Output the (x, y) coordinate of the center of the cell containing the given text.  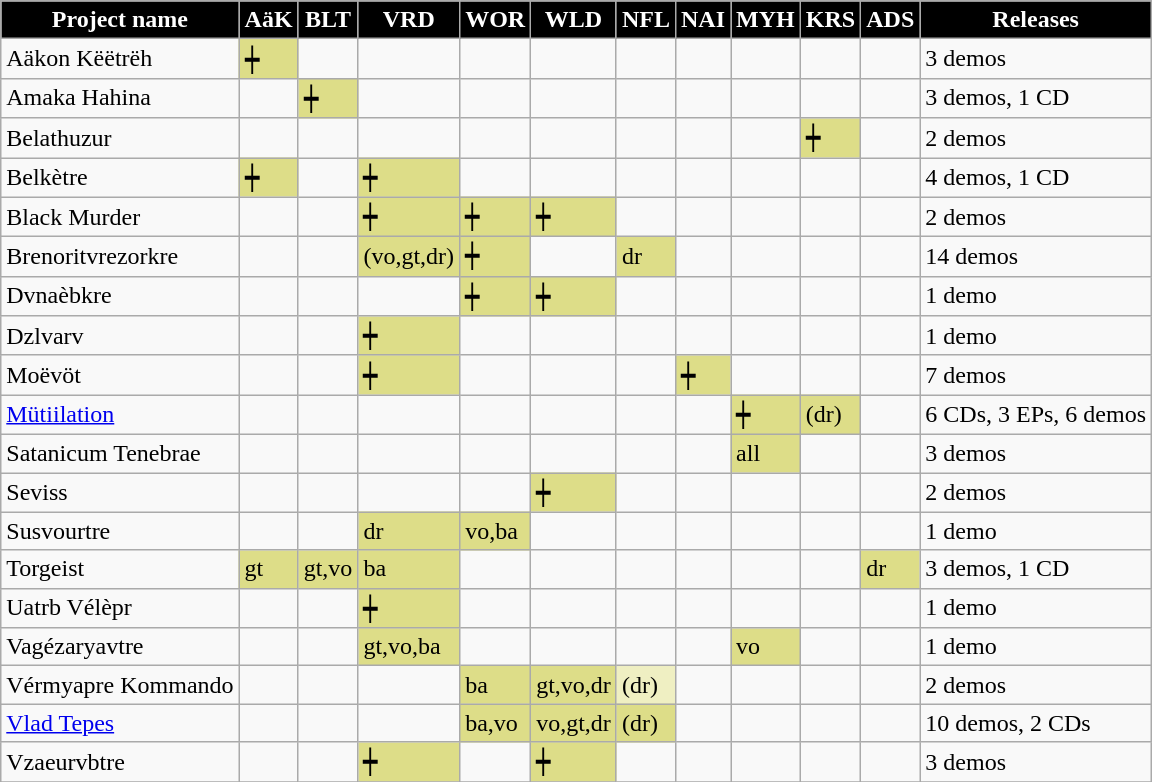
gt,vo (328, 569)
AäK (268, 20)
(vo,gt,dr) (409, 257)
KRS (830, 20)
4 demos, 1 CD (1036, 178)
Project name (120, 20)
Dzlvarv (120, 336)
Vzaeurvbtre (120, 762)
WLD (574, 20)
Vérmyapre Kommando (120, 685)
Aäkon Këëtrëh (120, 59)
7 demos (1036, 375)
Belkètre (120, 178)
Seviss (120, 492)
all (766, 453)
Mütiilation (120, 415)
Vlad Tepes (120, 723)
NFL (646, 20)
WOR (496, 20)
Belathuzur (120, 138)
vo (766, 647)
NAI (702, 20)
10 demos, 2 CDs (1036, 723)
gt (268, 569)
Releases (1036, 20)
Susvourtre (120, 531)
Moëvöt (120, 375)
vo,gt,dr (574, 723)
Black Murder (120, 217)
Uatrb Vélèpr (120, 608)
6 CDs, 3 EPs, 6 demos (1036, 415)
Vagézaryavtre (120, 647)
Brenoritvrezorkre (120, 257)
Dvnaèbkre (120, 296)
VRD (409, 20)
Torgeist (120, 569)
vo,ba (496, 531)
Satanicum Tenebrae (120, 453)
ADS (890, 20)
Amaka Hahina (120, 98)
ba,vo (496, 723)
gt,vo,ba (409, 647)
BLT (328, 20)
MYH (766, 20)
14 demos (1036, 257)
gt,vo,dr (574, 685)
